Identify which cell holds the provided text, then report its [X, Y] central coordinate. 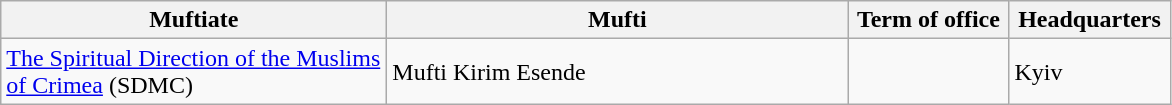
The Spiritual Direction of the Muslims of Crimea (SDMC) [194, 72]
Term of office [928, 20]
Mufti [618, 20]
Mufti Kirim Esende [618, 72]
Muftiate [194, 20]
Kyiv [1090, 72]
Headquarters [1090, 20]
